Identify which cell holds the provided text, then report its (X, Y) central coordinate. 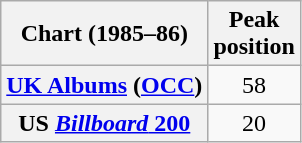
US Billboard 200 (104, 123)
20 (254, 123)
Chart (1985–86) (104, 34)
UK Albums (OCC) (104, 85)
Peakposition (254, 34)
58 (254, 85)
